Locate the cell with the specified text and output its [X, Y] center coordinate. 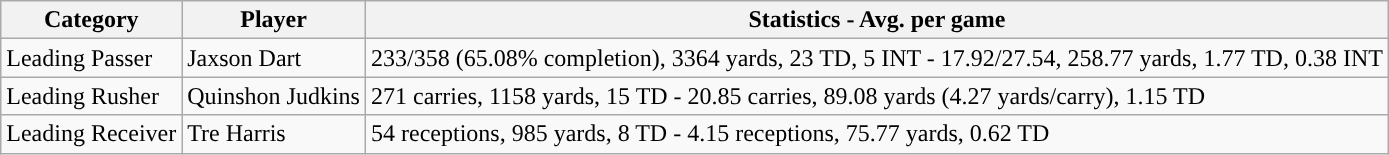
Leading Passer [92, 58]
Category [92, 20]
Player [274, 20]
Leading Receiver [92, 134]
Leading Rusher [92, 96]
233/358 (65.08% completion), 3364 yards, 23 TD, 5 INT - 17.92/27.54, 258.77 yards, 1.77 TD, 0.38 INT [876, 58]
54 receptions, 985 yards, 8 TD - 4.15 receptions, 75.77 yards, 0.62 TD [876, 134]
Tre Harris [274, 134]
Quinshon Judkins [274, 96]
Jaxson Dart [274, 58]
271 carries, 1158 yards, 15 TD - 20.85 carries, 89.08 yards (4.27 yards/carry), 1.15 TD [876, 96]
Statistics - Avg. per game [876, 20]
